From the cell containing the given text, extract its center point as (x, y) coordinate. 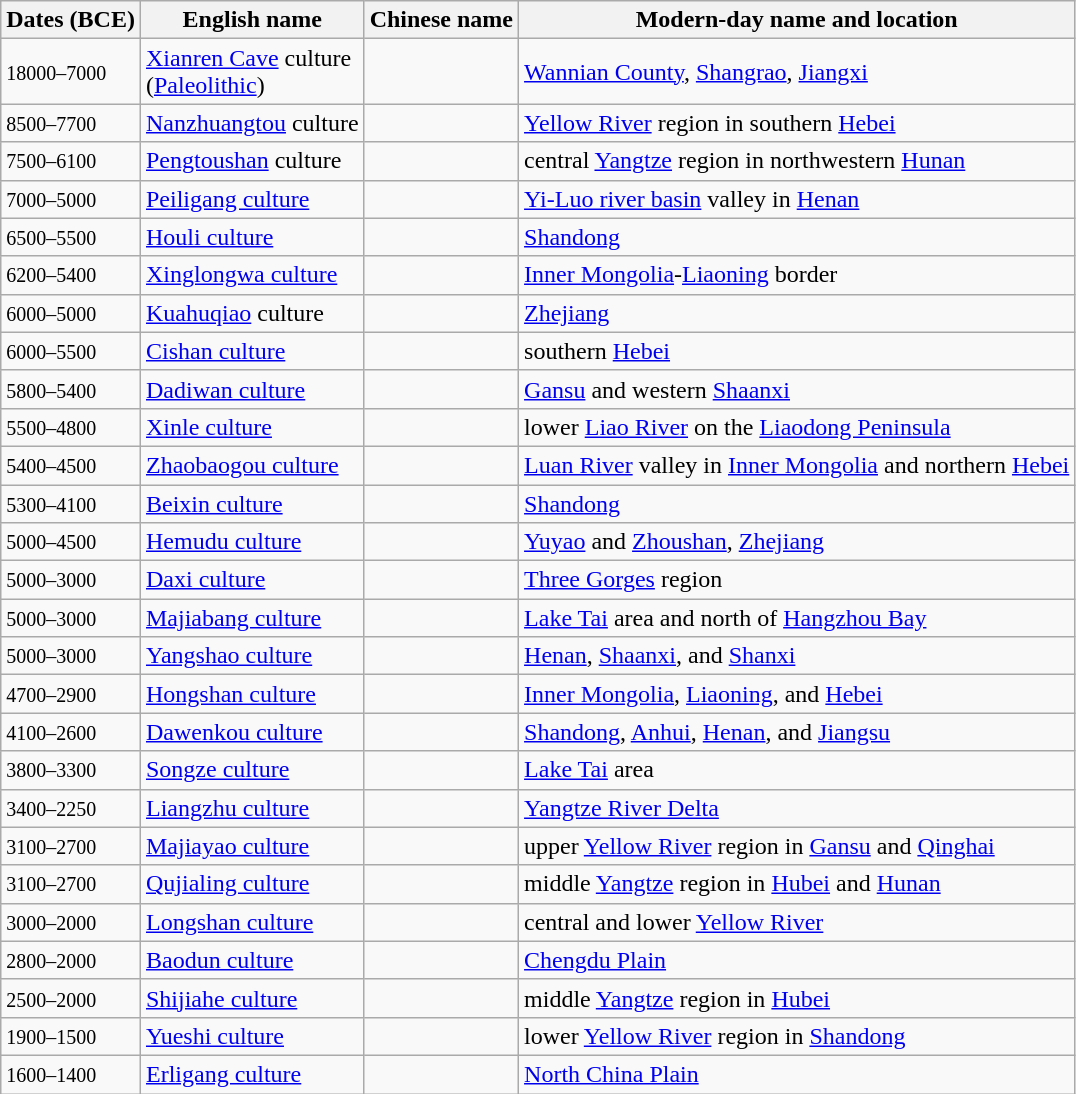
Xinle culture (252, 427)
5300–4100 (71, 503)
Hongshan culture (252, 694)
Houli culture (252, 237)
1600–1400 (71, 1074)
Majiabang culture (252, 618)
Yellow River region in southern Hebei (797, 123)
Yuyao and Zhoushan, Zhejiang (797, 542)
5500–4800 (71, 427)
5800–5400 (71, 389)
central and lower Yellow River (797, 922)
Shandong, Anhui, Henan, and Jiangsu (797, 732)
Dates (BCE) (71, 20)
Xianren Cave culture(Paleolithic) (252, 72)
1900–1500 (71, 1036)
Yueshi culture (252, 1036)
Inner Mongolia, Liaoning, and Hebei (797, 694)
Shijiahe culture (252, 998)
upper Yellow River region in Gansu and Qinghai (797, 846)
Yangshao culture (252, 656)
Liangzhu culture (252, 808)
lower Liao River on the Liaodong Peninsula (797, 427)
8500–7700 (71, 123)
Nanzhuangtou culture (252, 123)
Erligang culture (252, 1074)
English name (252, 20)
Dadiwan culture (252, 389)
Zhejiang (797, 313)
Hemudu culture (252, 542)
Songze culture (252, 770)
middle Yangtze region in Hubei (797, 998)
Cishan culture (252, 351)
2800–2000 (71, 960)
3400–2250 (71, 808)
3800–3300 (71, 770)
Peiligang culture (252, 199)
Three Gorges region (797, 580)
Yangtze River Delta (797, 808)
Lake Tai area (797, 770)
Majiayao culture (252, 846)
7500–6100 (71, 161)
Luan River valley in Inner Mongolia and northern Hebei (797, 465)
Gansu and western Shaanxi (797, 389)
Chinese name (441, 20)
Dawenkou culture (252, 732)
central Yangtze region in northwestern Hunan (797, 161)
5400–4500 (71, 465)
Lake Tai area and north of Hangzhou Bay (797, 618)
Pengtoushan culture (252, 161)
Kuahuqiao culture (252, 313)
6500–5500 (71, 237)
Daxi culture (252, 580)
Qujialing culture (252, 884)
4100–2600 (71, 732)
Wannian County, Shangrao, Jiangxi (797, 72)
4700–2900 (71, 694)
6000–5500 (71, 351)
middle Yangtze region in Hubei and Hunan (797, 884)
Yi-Luo river basin valley in Henan (797, 199)
southern Hebei (797, 351)
Xinglongwa culture (252, 275)
7000–5000 (71, 199)
5000–4500 (71, 542)
3000–2000 (71, 922)
Modern-day name and location (797, 20)
18000–7000 (71, 72)
Henan, Shaanxi, and Shanxi (797, 656)
lower Yellow River region in Shandong (797, 1036)
Zhaobaogou culture (252, 465)
Baodun culture (252, 960)
North China Plain (797, 1074)
2500–2000 (71, 998)
Longshan culture (252, 922)
6000–5000 (71, 313)
Inner Mongolia-Liaoning border (797, 275)
Beixin culture (252, 503)
6200–5400 (71, 275)
Chengdu Plain (797, 960)
